Scan for the cell matching the given text and deliver its (x, y) coordinate at center. 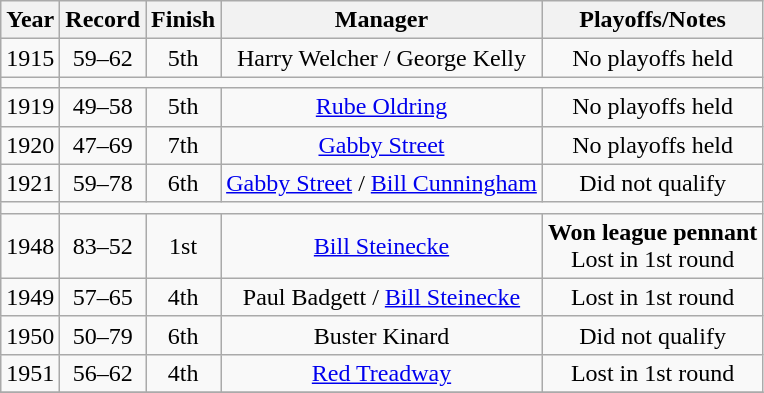
1921 (30, 183)
Manager (382, 20)
1950 (30, 335)
Gabby Street (382, 145)
Finish (184, 20)
56–62 (103, 373)
Buster Kinard (382, 335)
1948 (30, 246)
Won league pennantLost in 1st round (652, 246)
59–62 (103, 58)
1919 (30, 107)
Harry Welcher / George Kelly (382, 58)
1920 (30, 145)
1949 (30, 297)
1st (184, 246)
83–52 (103, 246)
49–58 (103, 107)
Paul Badgett / Bill Steinecke (382, 297)
Bill Steinecke (382, 246)
47–69 (103, 145)
Red Treadway (382, 373)
1951 (30, 373)
Rube Oldring (382, 107)
Playoffs/Notes (652, 20)
59–78 (103, 183)
Gabby Street / Bill Cunningham (382, 183)
50–79 (103, 335)
7th (184, 145)
57–65 (103, 297)
1915 (30, 58)
Year (30, 20)
Record (103, 20)
